Find where the given text appears and provide that cell's center as (X, Y) coordinate. 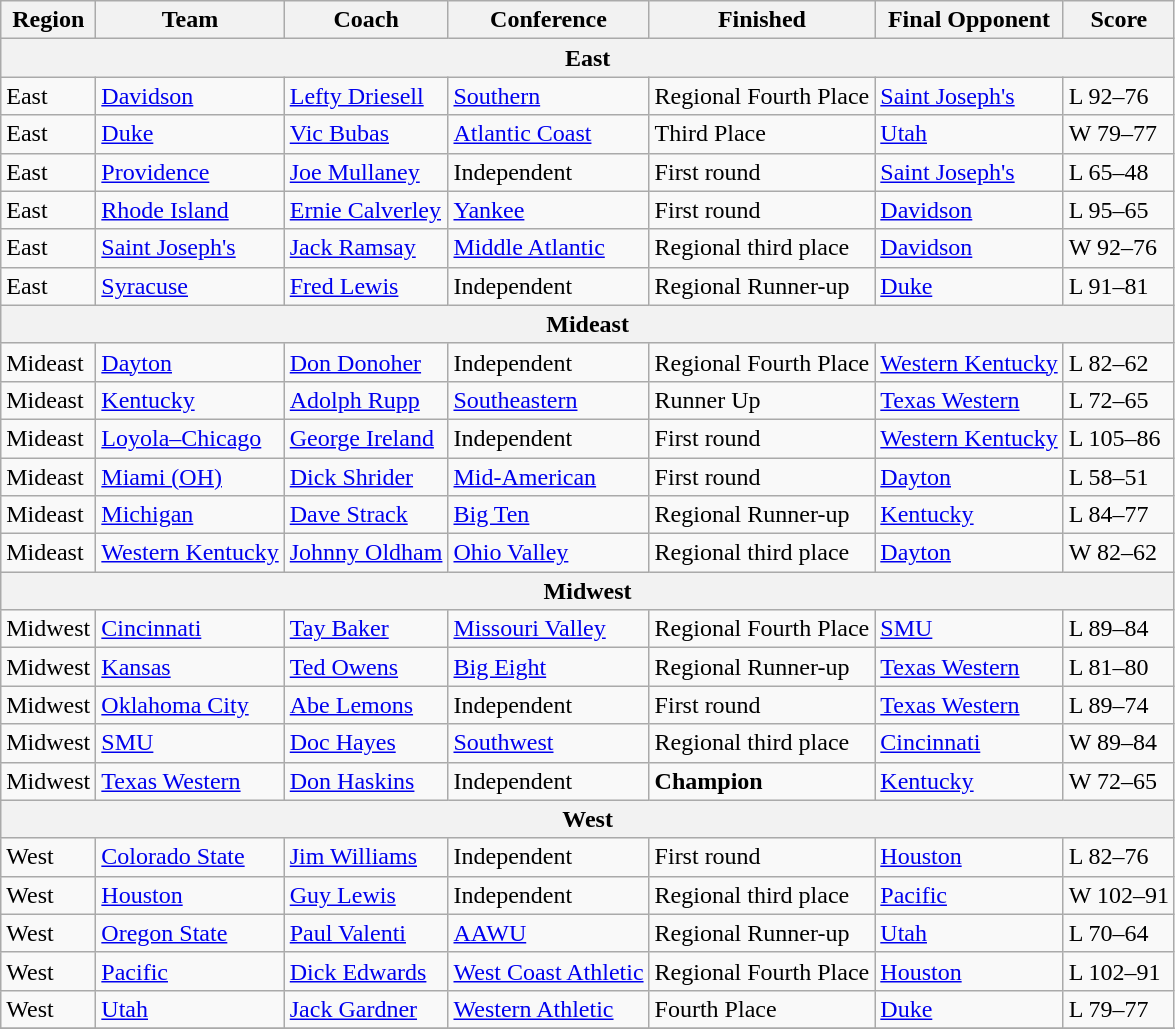
Providence (190, 172)
L 95–65 (1118, 210)
Lefty Driesell (366, 96)
L 89–74 (1118, 705)
Guy Lewis (366, 895)
Southeastern (548, 400)
Dick Edwards (366, 971)
Atlantic Coast (548, 134)
Abe Lemons (366, 705)
L 82–76 (1118, 857)
Western Athletic (548, 1009)
Fourth Place (762, 1009)
Jack Ramsay (366, 248)
L 105–86 (1118, 438)
George Ireland (366, 438)
L 81–80 (1118, 667)
W 89–84 (1118, 743)
Champion (762, 781)
L 72–65 (1118, 400)
Tay Baker (366, 629)
Big Ten (548, 515)
Paul Valenti (366, 933)
Region (48, 20)
Middle Atlantic (548, 248)
Ernie Calverley (366, 210)
L 58–51 (1118, 477)
Score (1118, 20)
Miami (OH) (190, 477)
Missouri Valley (548, 629)
L 70–64 (1118, 933)
W 102–91 (1118, 895)
Johnny Oldham (366, 553)
Jim Williams (366, 857)
Mid-American (548, 477)
Oklahoma City (190, 705)
Doc Hayes (366, 743)
Third Place (762, 134)
Ted Owens (366, 667)
Conference (548, 20)
Final Opponent (969, 20)
W 82–62 (1118, 553)
Don Haskins (366, 781)
Southwest (548, 743)
Yankee (548, 210)
Kansas (190, 667)
Don Donoher (366, 362)
Vic Bubas (366, 134)
Jack Gardner (366, 1009)
L 92–76 (1118, 96)
Loyola–Chicago (190, 438)
Oregon State (190, 933)
L 84–77 (1118, 515)
Southern (548, 96)
L 89–84 (1118, 629)
West Coast Athletic (548, 971)
AAWU (548, 933)
Big Eight (548, 667)
L 82–62 (1118, 362)
W 92–76 (1118, 248)
Dick Shrider (366, 477)
Dave Strack (366, 515)
W 72–65 (1118, 781)
Ohio Valley (548, 553)
Michigan (190, 515)
Adolph Rupp (366, 400)
Coach (366, 20)
Syracuse (190, 286)
L 65–48 (1118, 172)
Joe Mullaney (366, 172)
Team (190, 20)
L 91–81 (1118, 286)
Fred Lewis (366, 286)
W 79–77 (1118, 134)
Runner Up (762, 400)
L 102–91 (1118, 971)
Colorado State (190, 857)
Finished (762, 20)
Rhode Island (190, 210)
L 79–77 (1118, 1009)
